Return the [X, Y] coordinate for the center point of the cell that contains the specified text.  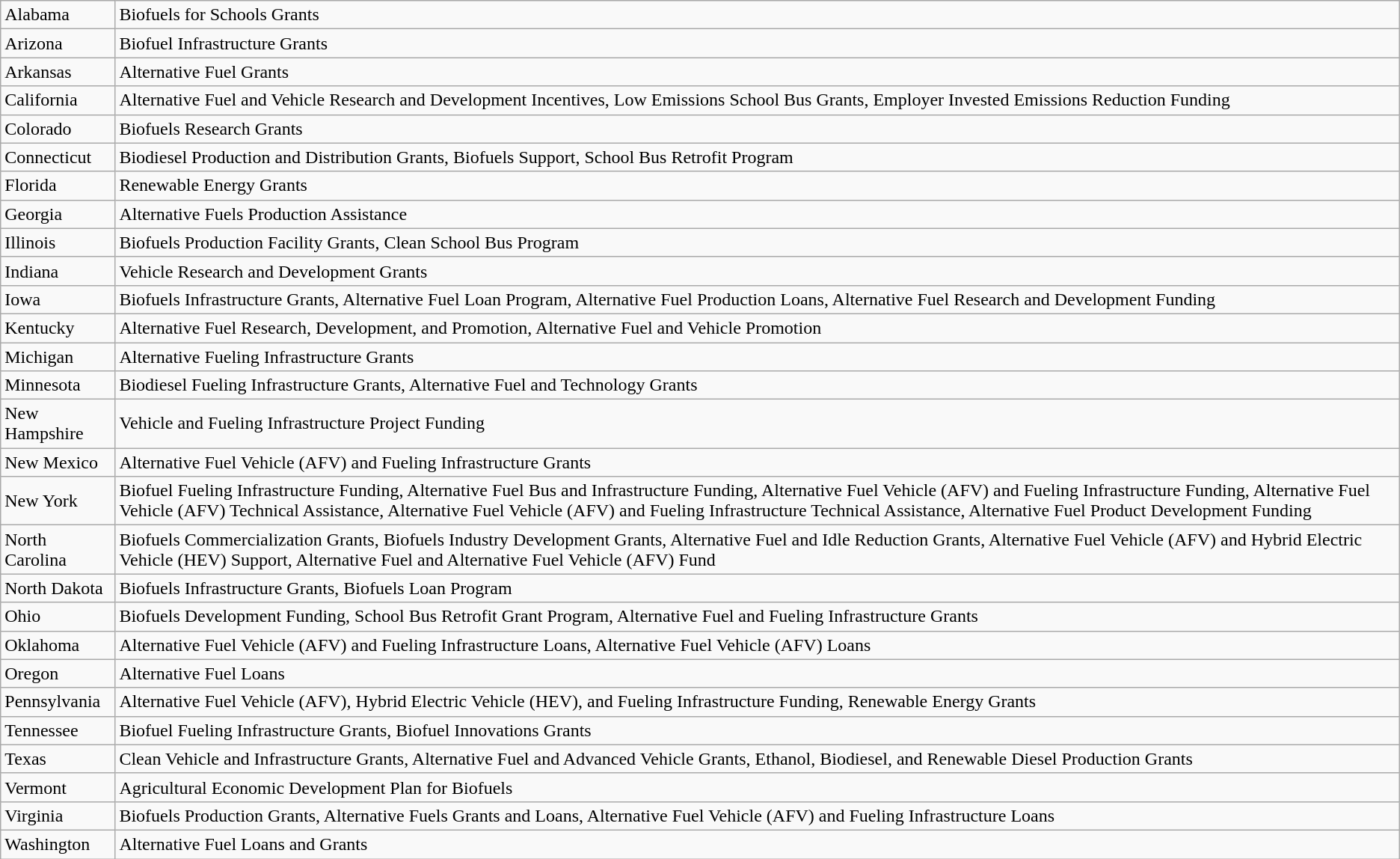
Vehicle Research and Development Grants [757, 271]
Alternative Fuel Vehicle (AFV) and Fueling Infrastructure Loans, Alternative Fuel Vehicle (AFV) Loans [757, 645]
Pennsylvania [58, 702]
Iowa [58, 299]
Biofuels Production Facility Grants, Clean School Bus Program [757, 242]
Georgia [58, 214]
Alternative Fuel Vehicle (AFV), Hybrid Electric Vehicle (HEV), and Fueling Infrastructure Funding, Renewable Energy Grants [757, 702]
North Carolina [58, 549]
Agricultural Economic Development Plan for Biofuels [757, 787]
Biofuels Development Funding, School Bus Retrofit Grant Program, Alternative Fuel and Fueling Infrastructure Grants [757, 617]
New York [58, 501]
Alternative Fueling Infrastructure Grants [757, 357]
Arkansas [58, 72]
Biofuels Production Grants, Alternative Fuels Grants and Loans, Alternative Fuel Vehicle (AFV) and Fueling Infrastructure Loans [757, 816]
Illinois [58, 242]
Alternative Fuel Grants [757, 72]
Biodiesel Production and Distribution Grants, Biofuels Support, School Bus Retrofit Program [757, 157]
California [58, 100]
Biofuels for Schools Grants [757, 15]
Alternative Fuel Loans [757, 673]
Oregon [58, 673]
Alternative Fuel and Vehicle Research and Development Incentives, Low Emissions School Bus Grants, Employer Invested Emissions Reduction Funding [757, 100]
Clean Vehicle and Infrastructure Grants, Alternative Fuel and Advanced Vehicle Grants, Ethanol, Biodiesel, and Renewable Diesel Production Grants [757, 759]
Ohio [58, 617]
Biofuels Infrastructure Grants, Alternative Fuel Loan Program, Alternative Fuel Production Loans, Alternative Fuel Research and Development Funding [757, 299]
Biodiesel Fueling Infrastructure Grants, Alternative Fuel and Technology Grants [757, 385]
Alternative Fuels Production Assistance [757, 214]
New Hampshire [58, 424]
Biofuel Fueling Infrastructure Grants, Biofuel Innovations Grants [757, 730]
Minnesota [58, 385]
Tennessee [58, 730]
Alternative Fuel Research, Development, and Promotion, Alternative Fuel and Vehicle Promotion [757, 328]
Oklahoma [58, 645]
Biofuel Infrastructure Grants [757, 43]
Biofuels Research Grants [757, 129]
Vehicle and Fueling Infrastructure Project Funding [757, 424]
Biofuels Infrastructure Grants, Biofuels Loan Program [757, 588]
Renewable Energy Grants [757, 186]
Connecticut [58, 157]
Alternative Fuel Vehicle (AFV) and Fueling Infrastructure Grants [757, 462]
Indiana [58, 271]
Texas [58, 759]
Alabama [58, 15]
North Dakota [58, 588]
Kentucky [58, 328]
Colorado [58, 129]
Virginia [58, 816]
New Mexico [58, 462]
Alternative Fuel Loans and Grants [757, 844]
Arizona [58, 43]
Florida [58, 186]
Michigan [58, 357]
Vermont [58, 787]
Washington [58, 844]
